Find where the given text appears and provide that cell's center as [x, y] coordinate. 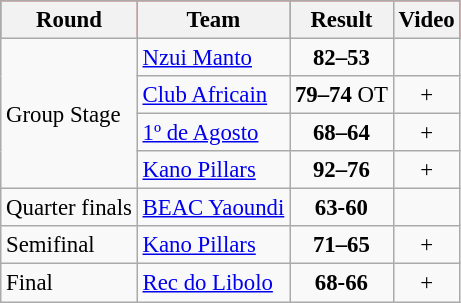
Club Africain [213, 95]
Round [69, 20]
Result [342, 20]
82–53 [342, 58]
Semifinal [69, 245]
1º de Agosto [213, 133]
Quarter finals [69, 208]
Team [213, 20]
Rec do Libolo [213, 283]
63-60 [342, 208]
Group Stage [69, 114]
71–65 [342, 245]
92–76 [342, 170]
Final [69, 283]
Video [426, 20]
68-66 [342, 283]
BEAC Yaoundi [213, 208]
68–64 [342, 133]
Nzui Manto [213, 58]
79–74 OT [342, 95]
